Return [X, Y] of the center of cell containing provided text 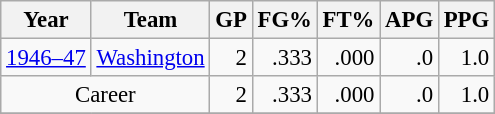
1946–47 [46, 58]
Washington [150, 58]
Career [106, 95]
FG% [284, 20]
FT% [348, 20]
APG [410, 20]
PPG [466, 20]
Year [46, 20]
Team [150, 20]
GP [231, 20]
